Search for the cell housing the specified text and yield its (x, y) center coordinate. 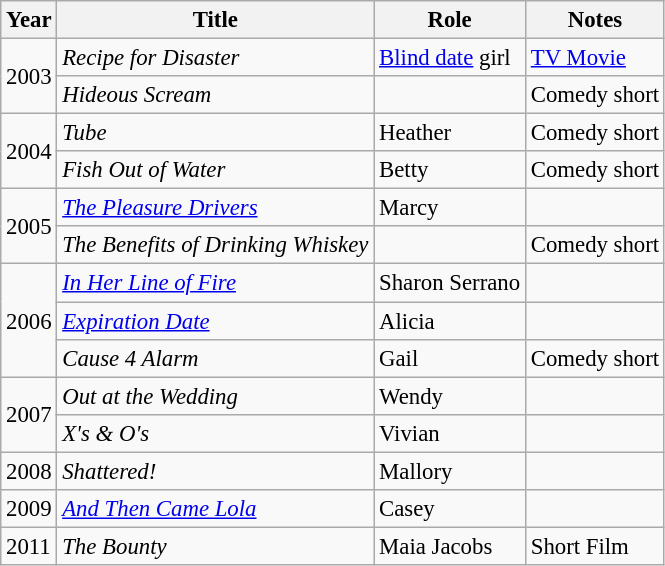
Vivian (450, 433)
Recipe for Disaster (216, 58)
2011 (29, 546)
Casey (450, 509)
2007 (29, 414)
Cause 4 Alarm (216, 358)
TV Movie (594, 58)
Year (29, 20)
Shattered! (216, 471)
2005 (29, 226)
The Pleasure Drivers (216, 208)
Short Film (594, 546)
2009 (29, 509)
Mallory (450, 471)
The Benefits of Drinking Whiskey (216, 245)
Out at the Wedding (216, 396)
Maia Jacobs (450, 546)
Role (450, 20)
In Her Line of Fire (216, 283)
2004 (29, 152)
Title (216, 20)
Expiration Date (216, 321)
And Then Came Lola (216, 509)
Wendy (450, 396)
Sharon Serrano (450, 283)
2003 (29, 76)
Tube (216, 133)
Notes (594, 20)
Gail (450, 358)
Betty (450, 170)
2006 (29, 320)
2008 (29, 471)
Alicia (450, 321)
Marcy (450, 208)
Hideous Scream (216, 95)
Blind date girl (450, 58)
The Bounty (216, 546)
Fish Out of Water (216, 170)
Heather (450, 133)
X's & O's (216, 433)
